Return [X, Y] of the center of cell containing provided text 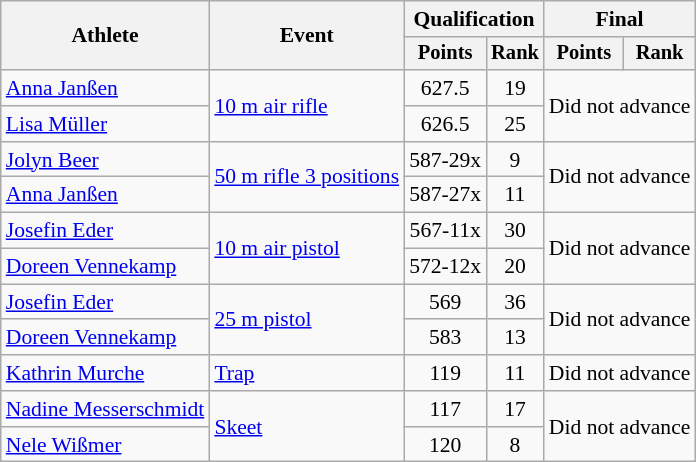
25 m pistol [306, 320]
583 [445, 338]
50 m rifle 3 positions [306, 178]
119 [445, 373]
Athlete [106, 36]
36 [515, 302]
Nadine Messerschmidt [106, 409]
10 m air rifle [306, 106]
10 m air pistol [306, 248]
Skeet [306, 426]
569 [445, 302]
25 [515, 124]
17 [515, 409]
572-12x [445, 267]
627.5 [445, 88]
13 [515, 338]
30 [515, 231]
Final [620, 19]
567-11x [445, 231]
9 [515, 160]
Kathrin Murche [106, 373]
Qualification [474, 19]
Lisa Müller [106, 124]
20 [515, 267]
587-29x [445, 160]
117 [445, 409]
626.5 [445, 124]
Event [306, 36]
19 [515, 88]
Trap [306, 373]
Jolyn Beer [106, 160]
587-27x [445, 195]
